Find where the given text appears and provide that cell's center as [x, y] coordinate. 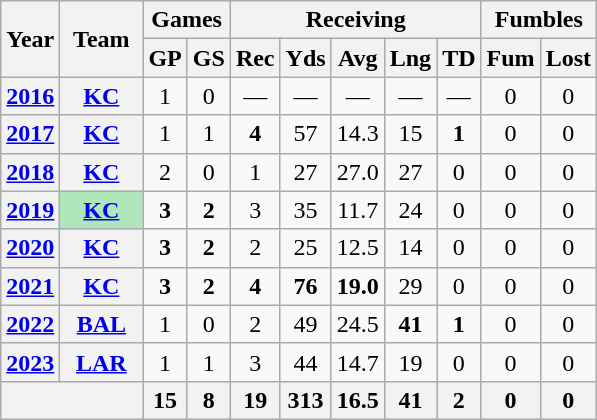
57 [306, 134]
44 [306, 362]
12.5 [358, 248]
Lng [410, 58]
313 [306, 400]
2018 [30, 172]
LAR [102, 362]
GP [165, 58]
BAL [102, 324]
Yds [306, 58]
76 [306, 286]
Team [102, 39]
2021 [30, 286]
24.5 [358, 324]
Receiving [356, 20]
2022 [30, 324]
Avg [358, 58]
11.7 [358, 210]
TD [459, 58]
Year [30, 39]
8 [208, 400]
GS [208, 58]
Rec [255, 58]
2016 [30, 96]
25 [306, 248]
16.5 [358, 400]
2023 [30, 362]
2020 [30, 248]
24 [410, 210]
Fumbles [538, 20]
49 [306, 324]
2017 [30, 134]
35 [306, 210]
Fum [510, 58]
2019 [30, 210]
14.7 [358, 362]
27.0 [358, 172]
19.0 [358, 286]
29 [410, 286]
Games [186, 20]
Lost [568, 58]
14 [410, 248]
14.3 [358, 134]
